Return [x, y] of the center of cell containing provided text 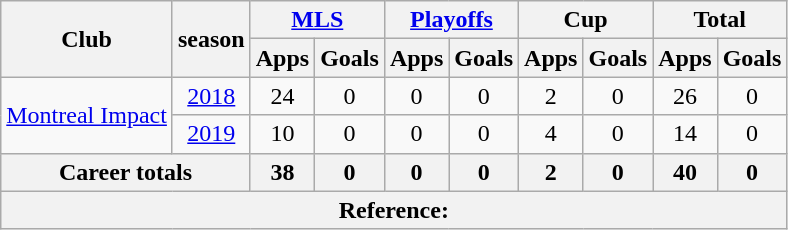
4 [551, 134]
Montreal Impact [87, 115]
26 [685, 96]
2019 [211, 134]
MLS [317, 20]
Cup [586, 20]
Reference: [394, 210]
Playoffs [451, 20]
40 [685, 172]
Total [720, 20]
24 [282, 96]
Career totals [126, 172]
10 [282, 134]
Club [87, 39]
38 [282, 172]
14 [685, 134]
2018 [211, 96]
season [211, 39]
